For the text-containing cell, return its midpoint in [X, Y] coordinate format. 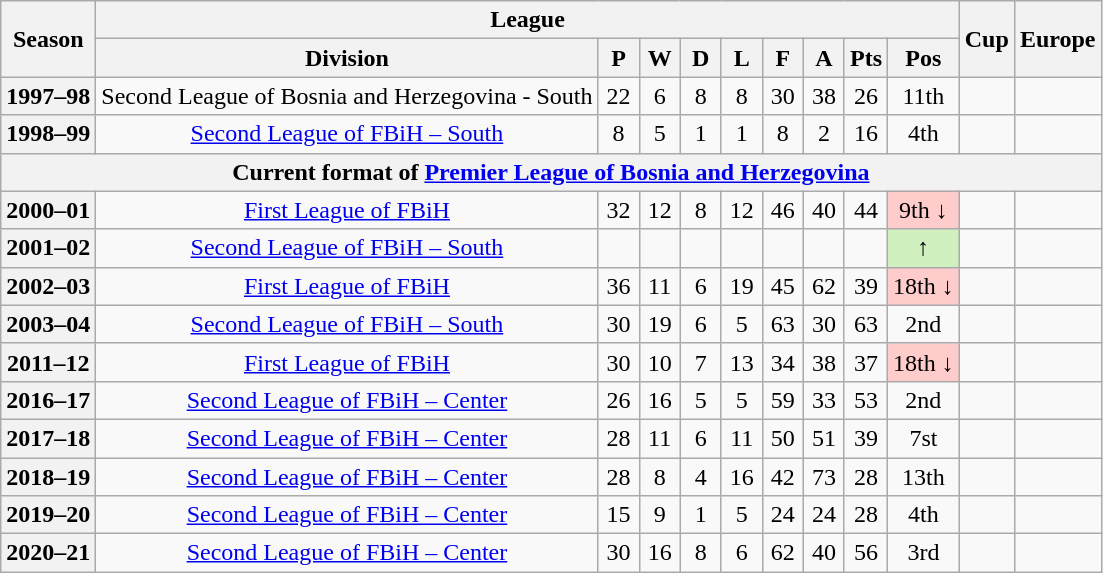
2020–21 [48, 553]
51 [824, 438]
53 [866, 400]
Division [347, 58]
Pts [866, 58]
42 [782, 477]
3rd [924, 553]
A [824, 58]
2003–04 [48, 324]
Current format of Premier League of Bosnia and Herzegovina [551, 172]
2017–18 [48, 438]
73 [824, 477]
7st [924, 438]
Cup [986, 39]
34 [782, 362]
Pos [924, 58]
1998–99 [48, 134]
9 [660, 515]
L [742, 58]
2001–02 [48, 248]
50 [782, 438]
37 [866, 362]
Europe [1058, 39]
2 [824, 134]
46 [782, 210]
15 [618, 515]
33 [824, 400]
2000–01 [48, 210]
59 [782, 400]
36 [618, 286]
↑ [924, 248]
Second League of Bosnia and Herzegovina - South [347, 96]
56 [866, 553]
2016–17 [48, 400]
32 [618, 210]
2019–20 [48, 515]
2018–19 [48, 477]
10 [660, 362]
22 [618, 96]
W [660, 58]
13th [924, 477]
Season [48, 39]
4 [700, 477]
7 [700, 362]
2011–12 [48, 362]
1997–98 [48, 96]
11th [924, 96]
44 [866, 210]
13 [742, 362]
9th ↓ [924, 210]
League [528, 20]
F [782, 58]
P [618, 58]
45 [782, 286]
2002–03 [48, 286]
D [700, 58]
